Search for the cell housing the specified text and yield its (x, y) center coordinate. 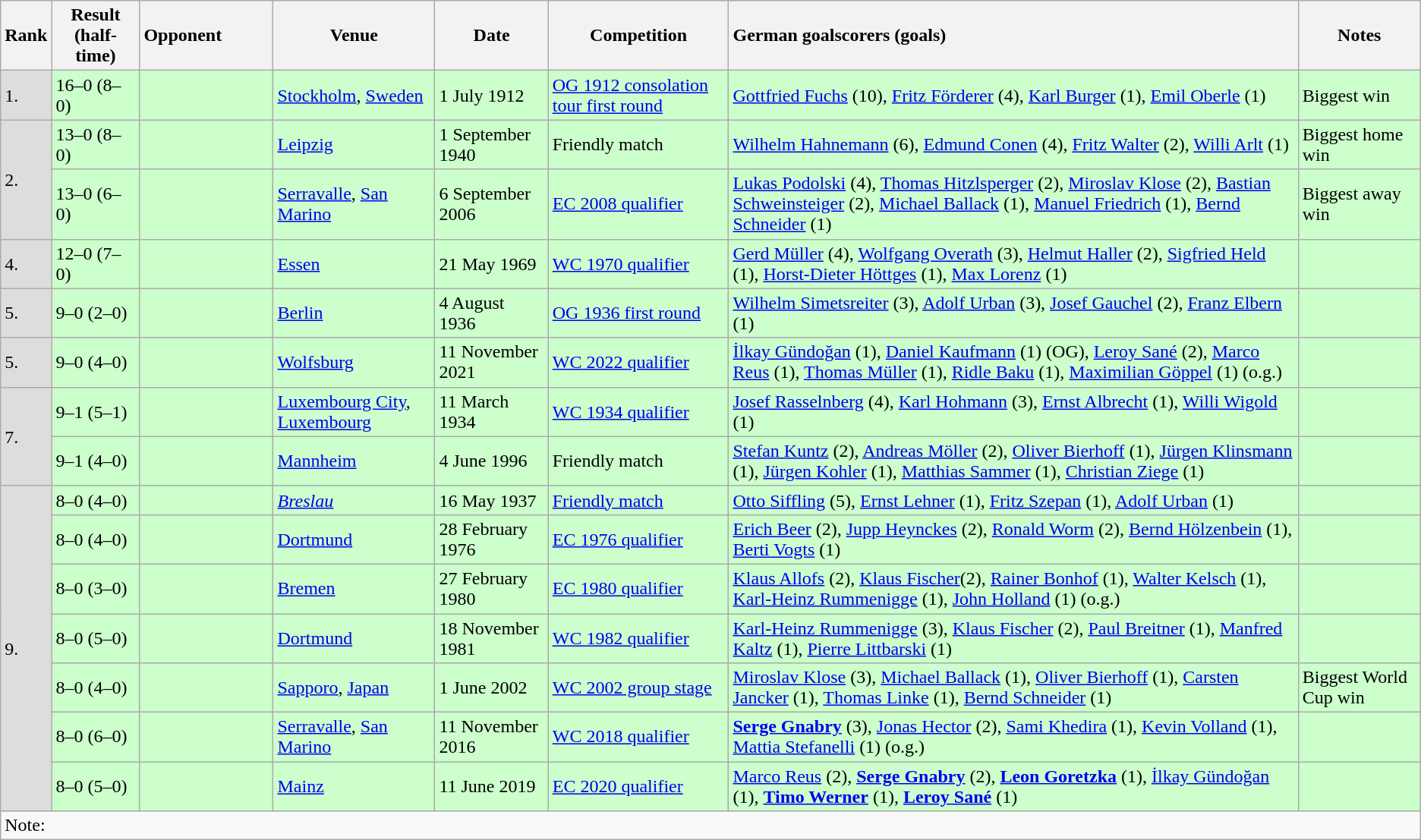
Mannheim (354, 461)
German goalscorers (goals) (1013, 36)
WC 1982 qualifier (638, 637)
WC 2002 group stage (638, 687)
Wilhelm Hahnemann (6), Edmund Conen (4), Fritz Walter (2), Willi Arlt (1) (1013, 144)
Venue (354, 36)
Berlin (354, 313)
Biggest win (1359, 96)
Gerd Müller (4), Wolfgang Overath (3), Helmut Haller (2), Sigfried Held (1), Horst-Dieter Höttges (1), Max Lorenz (1) (1013, 264)
Luxembourg City, Luxembourg (354, 411)
Wilhelm Simetsreiter (3), Adolf Urban (3), Josef Gauchel (2), Franz Elbern (1) (1013, 313)
WC 2022 qualifier (638, 363)
Marco Reus (2), Serge Gnabry (2), Leon Goretzka (1), İlkay Gündoğan (1), Timo Werner (1), Leroy Sané (1) (1013, 786)
EC 1976 qualifier (638, 539)
EC 2008 qualifier (638, 204)
12–0 (7–0) (96, 264)
EC 2020 qualifier (638, 786)
Opponent (206, 36)
Date (492, 36)
8–0 (3–0) (96, 589)
Biggest home win (1359, 144)
İlkay Gündoğan (1), Daniel Kaufmann (1) (OG), Leroy Sané (2), Marco Reus (1), Thomas Müller (1), Ridle Baku (1), Maximilian Göppel (1) (o.g.) (1013, 363)
Gottfried Fuchs (10), Fritz Förderer (4), Karl Burger (1), Emil Oberle (1) (1013, 96)
Stockholm, Sweden (354, 96)
Erich Beer (2), Jupp Heynckes (2), Ronald Worm (2), Bernd Hölzenbein (1), Berti Vogts (1) (1013, 539)
9. (26, 648)
Wolfsburg (354, 363)
Rank (26, 36)
Result (half-time) (96, 36)
9–1 (5–1) (96, 411)
4 August 1936 (492, 313)
Josef Rasselnberg (4), Karl Hohmann (3), Ernst Albrecht (1), Willi Wigold (1) (1013, 411)
OG 1912 consolation tour first round (638, 96)
11 June 2019 (492, 786)
7. (26, 436)
4 June 1996 (492, 461)
1 July 1912 (492, 96)
Karl-Heinz Rummenigge (3), Klaus Fischer (2), Paul Breitner (1), Manfred Kaltz (1), Pierre Littbarski (1) (1013, 637)
EC 1980 qualifier (638, 589)
Biggest away win (1359, 204)
13–0 (8–0) (96, 144)
11 November 2016 (492, 738)
28 February 1976 (492, 539)
Essen (354, 264)
9–0 (4–0) (96, 363)
Stefan Kuntz (2), Andreas Möller (2), Oliver Bierhoff (1), Jürgen Klinsmann (1), Jürgen Kohler (1), Matthias Sammer (1), Christian Ziege (1) (1013, 461)
16–0 (8–0) (96, 96)
1 September 1940 (492, 144)
Competition (638, 36)
9–0 (2–0) (96, 313)
16 May 1937 (492, 500)
WC 1970 qualifier (638, 264)
Note: (710, 826)
9–1 (4–0) (96, 461)
Leipzig (354, 144)
1. (26, 96)
21 May 1969 (492, 264)
Mainz (354, 786)
6 September 2006 (492, 204)
11 March 1934 (492, 411)
OG 1936 first round (638, 313)
Miroslav Klose (3), Michael Ballack (1), Oliver Bierhoff (1), Carsten Jancker (1), Thomas Linke (1), Bernd Schneider (1) (1013, 687)
Bremen (354, 589)
2. (26, 179)
8–0 (6–0) (96, 738)
Biggest World Cup win (1359, 687)
11 November 2021 (492, 363)
Serge Gnabry (3), Jonas Hector (2), Sami Khedira (1), Kevin Volland (1), Mattia Stefanelli (1) (o.g.) (1013, 738)
Klaus Allofs (2), Klaus Fischer(2), Rainer Bonhof (1), Walter Kelsch (1), Karl-Heinz Rummenigge (1), John Holland (1) (o.g.) (1013, 589)
Notes (1359, 36)
Otto Siffling (5), Ernst Lehner (1), Fritz Szepan (1), Adolf Urban (1) (1013, 500)
1 June 2002 (492, 687)
13–0 (6–0) (96, 204)
Breslau (354, 500)
WC 2018 qualifier (638, 738)
18 November 1981 (492, 637)
WC 1934 qualifier (638, 411)
4. (26, 264)
27 February 1980 (492, 589)
Sapporo, Japan (354, 687)
